For the text-containing cell, return its midpoint in [x, y] coordinate format. 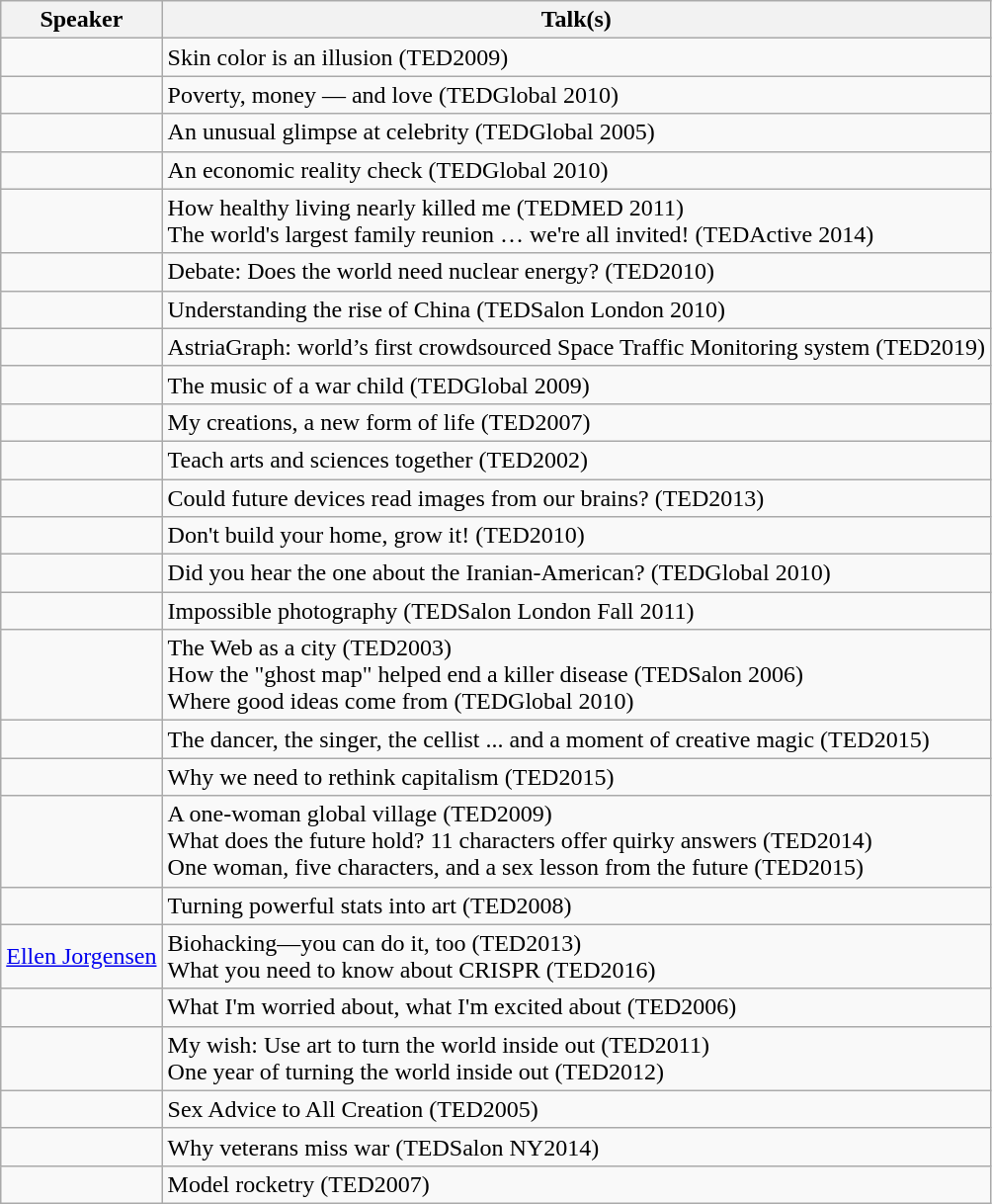
Impossible photography (TEDSalon London Fall 2011) [576, 611]
Could future devices read images from our brains? (TED2013) [576, 497]
What I'm worried about, what I'm excited about (TED2006) [576, 1007]
Debate: Does the world need nuclear energy? (TED2010) [576, 272]
Why veterans miss war (TEDSalon NY2014) [576, 1147]
The music of a war child (TEDGlobal 2009) [576, 385]
Did you hear the one about the Iranian-American? (TEDGlobal 2010) [576, 573]
Sex Advice to All Creation (TED2005) [576, 1109]
The Web as a city (TED2003) How the "ghost map" helped end a killer disease (TEDSalon 2006) Where good ideas come from (TEDGlobal 2010) [576, 675]
AstriaGraph: world’s first crowdsourced Space Traffic Monitoring system (TED2019) [576, 347]
Why we need to rethink capitalism (TED2015) [576, 777]
Skin color is an illusion (TED2009) [576, 57]
The dancer, the singer, the cellist ... and a moment of creative magic (TED2015) [576, 739]
Talk(s) [576, 20]
An unusual glimpse at celebrity (TEDGlobal 2005) [576, 132]
My wish: Use art to turn the world inside out (TED2011) One year of turning the world inside out (TED2012) [576, 1058]
How healthy living nearly killed me (TEDMED 2011)The world's largest family reunion … we're all invited! (TEDActive 2014) [576, 221]
My creations, a new form of life (TED2007) [576, 422]
Model rocketry (TED2007) [576, 1184]
Turning powerful stats into art (TED2008) [576, 905]
Teach arts and sciences together (TED2002) [576, 460]
Don't build your home, grow it! (TED2010) [576, 536]
Biohacking—you can do it, too (TED2013)What you need to know about CRISPR (TED2016) [576, 957]
Poverty, money — and love (TEDGlobal 2010) [576, 95]
Ellen Jorgensen [81, 957]
Understanding the rise of China (TEDSalon London 2010) [576, 309]
An economic reality check (TEDGlobal 2010) [576, 170]
Speaker [81, 20]
